Return (x, y) of the center of cell containing provided text 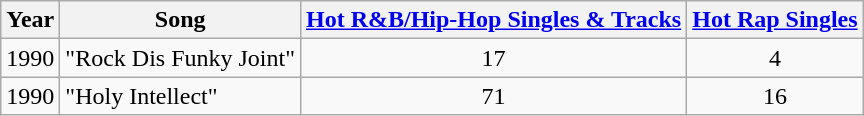
Song (180, 20)
71 (493, 96)
4 (775, 58)
17 (493, 58)
"Holy Intellect" (180, 96)
Hot Rap Singles (775, 20)
16 (775, 96)
"Rock Dis Funky Joint" (180, 58)
Year (30, 20)
Hot R&B/Hip-Hop Singles & Tracks (493, 20)
